Search for the cell housing the specified text and yield its [X, Y] center coordinate. 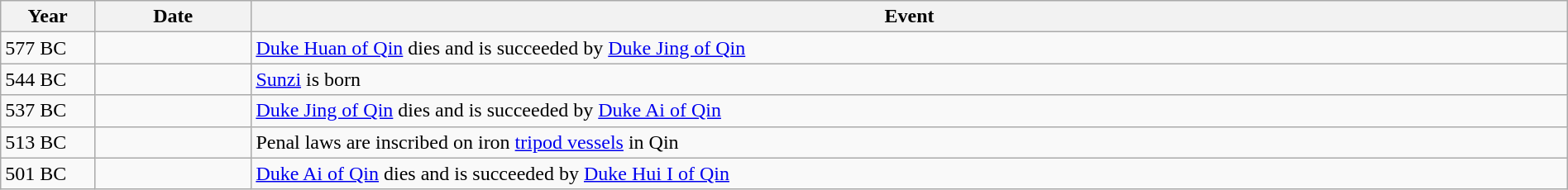
Date [172, 17]
537 BC [48, 111]
Year [48, 17]
544 BC [48, 79]
Sunzi is born [910, 79]
Penal laws are inscribed on iron tripod vessels in Qin [910, 142]
Duke Jing of Qin dies and is succeeded by Duke Ai of Qin [910, 111]
513 BC [48, 142]
Duke Huan of Qin dies and is succeeded by Duke Jing of Qin [910, 48]
577 BC [48, 48]
Duke Ai of Qin dies and is succeeded by Duke Hui I of Qin [910, 173]
Event [910, 17]
501 BC [48, 173]
